Return the [x, y] coordinate for the center point of the cell that contains the specified text.  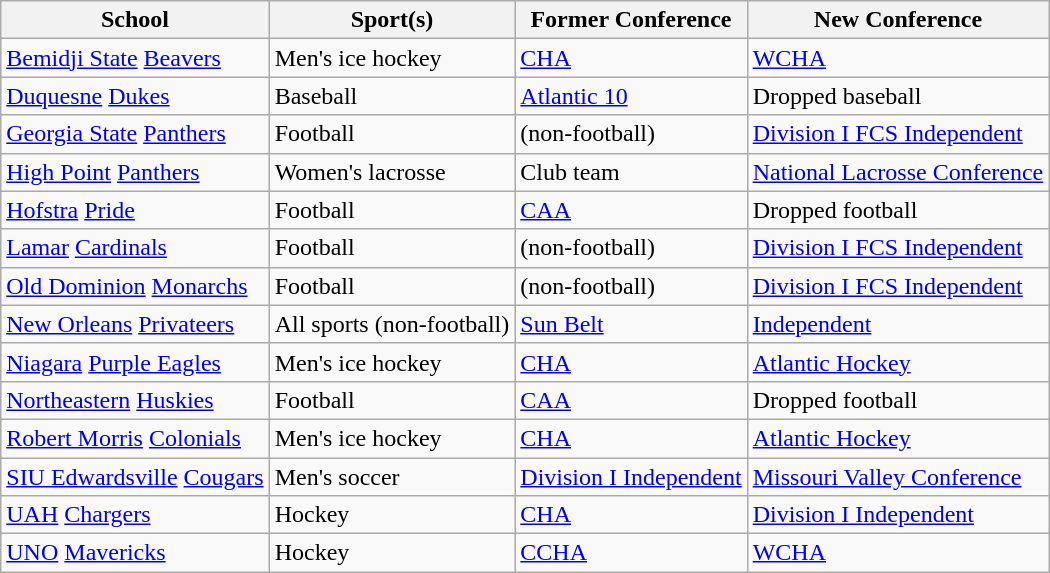
Men's soccer [392, 477]
Niagara Purple Eagles [135, 362]
Atlantic 10 [631, 96]
SIU Edwardsville Cougars [135, 477]
Dropped baseball [898, 96]
Old Dominion Monarchs [135, 286]
UAH Chargers [135, 515]
Bemidji State Beavers [135, 58]
Robert Morris Colonials [135, 438]
Sun Belt [631, 324]
National Lacrosse Conference [898, 172]
UNO Mavericks [135, 553]
Missouri Valley Conference [898, 477]
All sports (non-football) [392, 324]
Duquesne Dukes [135, 96]
High Point Panthers [135, 172]
New Orleans Privateers [135, 324]
Former Conference [631, 20]
Baseball [392, 96]
School [135, 20]
Independent [898, 324]
New Conference [898, 20]
CCHA [631, 553]
Lamar Cardinals [135, 248]
Club team [631, 172]
Women's lacrosse [392, 172]
Northeastern Huskies [135, 400]
Georgia State Panthers [135, 134]
Hofstra Pride [135, 210]
Sport(s) [392, 20]
